Return the (X, Y) coordinate for the center point of the cell that contains the specified text.  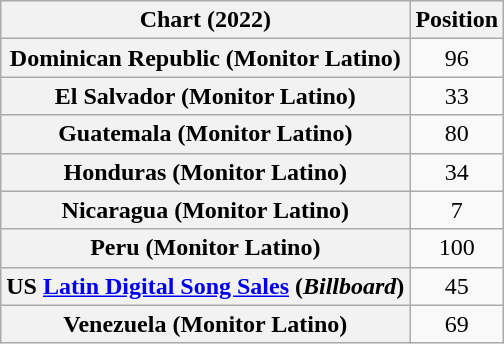
Nicaragua (Monitor Latino) (206, 210)
80 (457, 134)
El Salvador (Monitor Latino) (206, 96)
69 (457, 324)
Dominican Republic (Monitor Latino) (206, 58)
100 (457, 248)
US Latin Digital Song Sales (Billboard) (206, 286)
33 (457, 96)
Venezuela (Monitor Latino) (206, 324)
34 (457, 172)
7 (457, 210)
96 (457, 58)
45 (457, 286)
Chart (2022) (206, 20)
Guatemala (Monitor Latino) (206, 134)
Position (457, 20)
Honduras (Monitor Latino) (206, 172)
Peru (Monitor Latino) (206, 248)
